From the cell containing the given text, extract its center point as (x, y) coordinate. 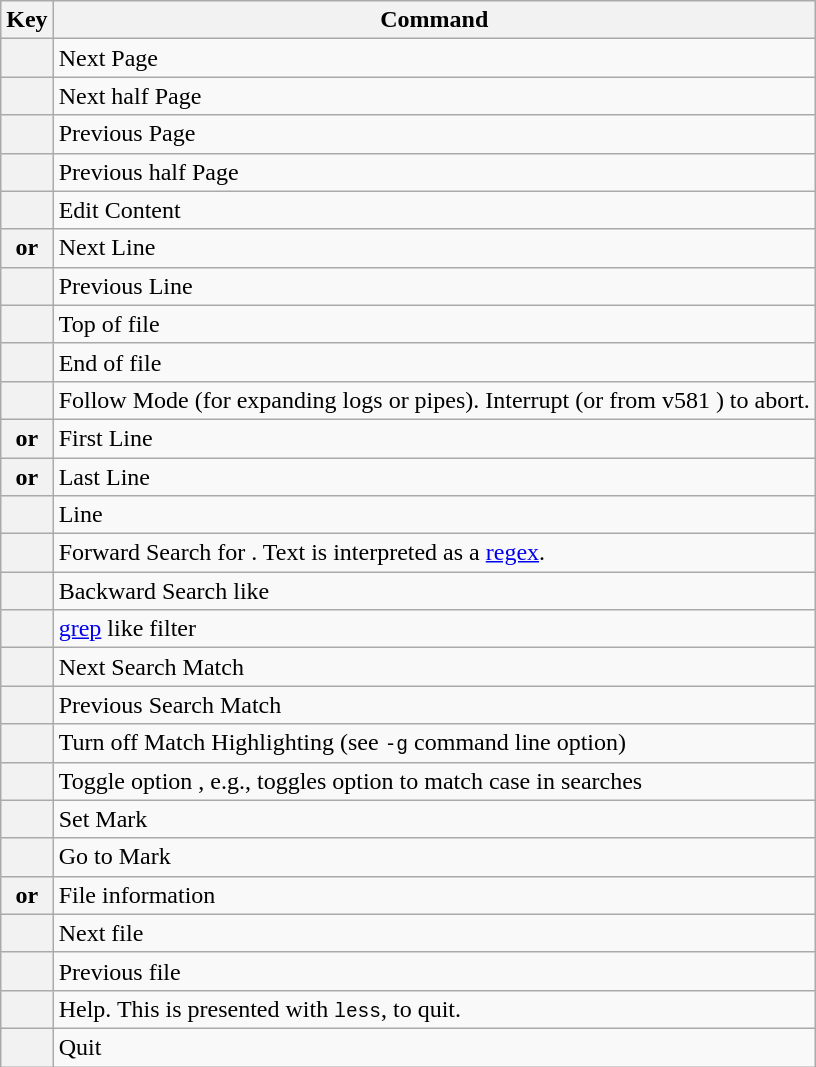
Edit Content (434, 210)
Previous Line (434, 286)
Previous Search Match (434, 705)
First Line (434, 438)
Next Page (434, 58)
Command (434, 20)
Next file (434, 933)
Key (27, 20)
Last Line (434, 477)
Turn off Match Highlighting (see -g command line option) (434, 743)
Forward Search for . Text is interpreted as a regex. (434, 553)
Set Mark (434, 819)
Backward Search like (434, 591)
Quit (434, 1047)
grep like filter (434, 629)
File information (434, 895)
Next Line (434, 248)
Previous Page (434, 134)
Line (434, 515)
Previous half Page (434, 172)
Follow Mode (for expanding logs or pipes). Interrupt (or from v581 ) to abort. (434, 400)
Next half Page (434, 96)
Previous file (434, 971)
Toggle option , e.g., toggles option to match case in searches (434, 781)
Help. This is presented with less, to quit. (434, 1009)
Next Search Match (434, 667)
Go to Mark (434, 857)
Top of file (434, 324)
End of file (434, 362)
